Detect which cell encompasses the target text, then output its [x, y] center coordinate. 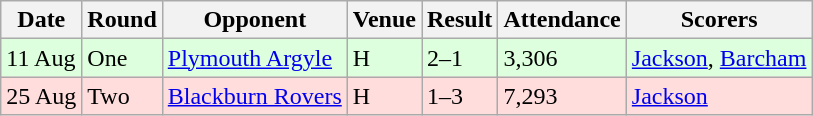
Two [122, 96]
Blackburn Rovers [254, 96]
One [122, 58]
Round [122, 20]
25 Aug [42, 96]
Venue [384, 20]
Jackson, Barcham [719, 58]
Attendance [562, 20]
Opponent [254, 20]
Plymouth Argyle [254, 58]
Result [460, 20]
3,306 [562, 58]
Jackson [719, 96]
1–3 [460, 96]
2–1 [460, 58]
7,293 [562, 96]
Date [42, 20]
Scorers [719, 20]
11 Aug [42, 58]
